From the cell containing the given text, extract its center point as (x, y) coordinate. 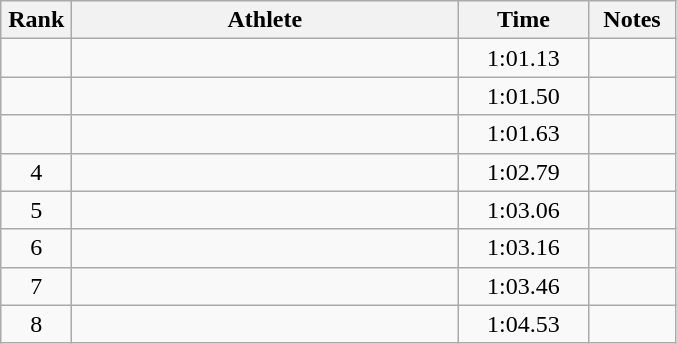
1:01.13 (524, 58)
7 (36, 286)
1:02.79 (524, 172)
Rank (36, 20)
1:01.63 (524, 134)
Notes (632, 20)
1:03.16 (524, 248)
8 (36, 324)
Athlete (265, 20)
4 (36, 172)
5 (36, 210)
1:03.06 (524, 210)
1:01.50 (524, 96)
Time (524, 20)
6 (36, 248)
1:04.53 (524, 324)
1:03.46 (524, 286)
